Locate the cell with the specified text and output its [X, Y] center coordinate. 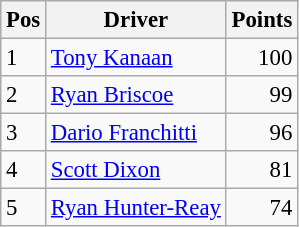
Driver [136, 20]
96 [262, 133]
1 [24, 58]
5 [24, 208]
81 [262, 170]
Tony Kanaan [136, 58]
74 [262, 208]
99 [262, 95]
Points [262, 20]
Ryan Briscoe [136, 95]
Ryan Hunter-Reay [136, 208]
100 [262, 58]
Pos [24, 20]
3 [24, 133]
Dario Franchitti [136, 133]
4 [24, 170]
Scott Dixon [136, 170]
2 [24, 95]
